Search for the cell housing the specified text and yield its (X, Y) center coordinate. 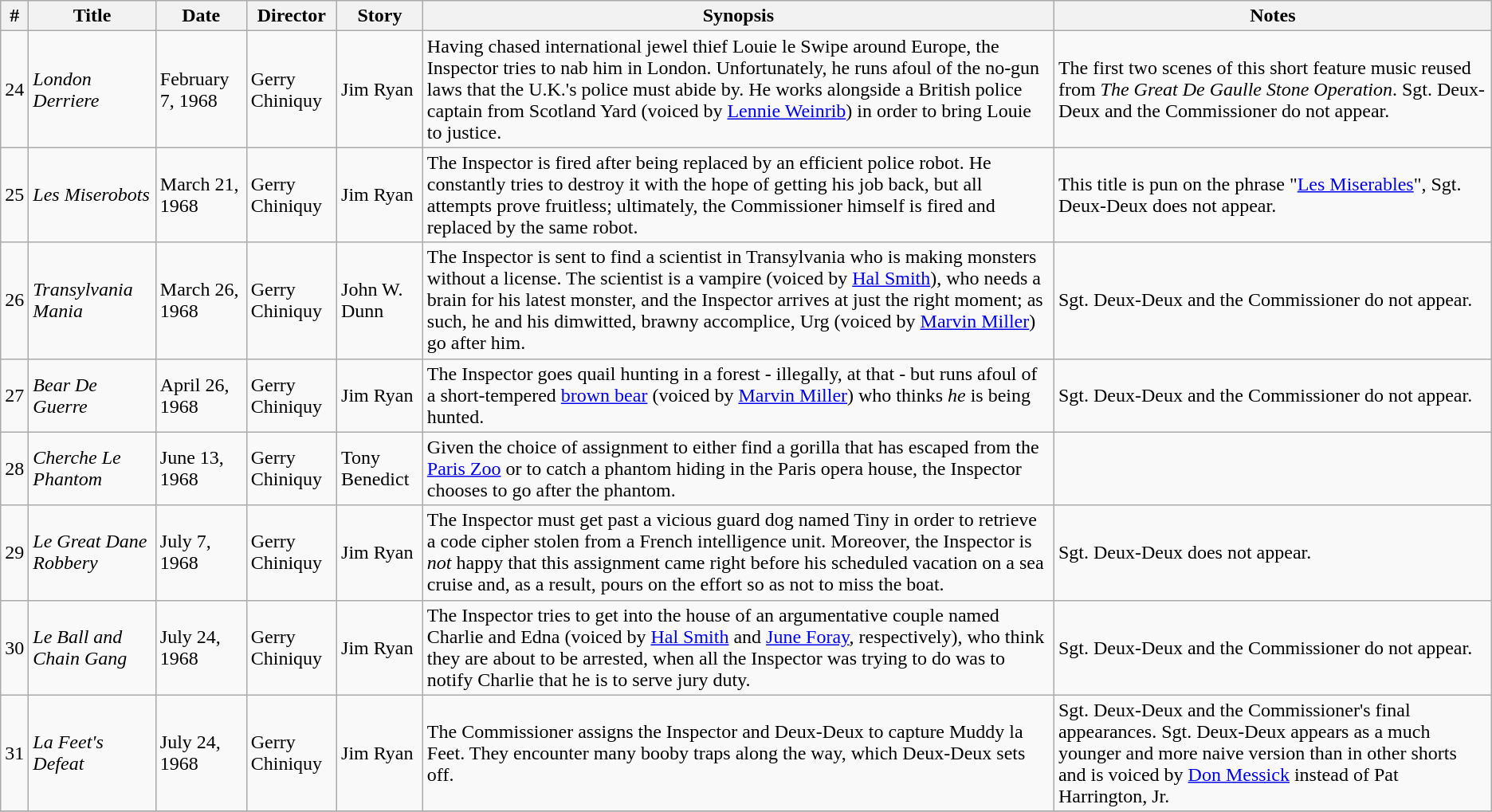
29 (14, 553)
Sgt. Deux-Deux does not appear. (1272, 553)
Synopsis (738, 16)
Date (201, 16)
Title (92, 16)
This title is pun on the phrase "Les Miserables", Sgt. Deux-Deux does not appear. (1272, 194)
26 (14, 300)
Notes (1272, 16)
Cherche Le Phantom (92, 469)
28 (14, 469)
30 (14, 647)
July 7, 1968 (201, 553)
June 13, 1968 (201, 469)
27 (14, 395)
Le Ball and Chain Gang (92, 647)
24 (14, 89)
Director (292, 16)
Story (380, 16)
La Feet's Defeat (92, 753)
March 21, 1968 (201, 194)
John W. Dunn (380, 300)
# (14, 16)
Tony Benedict (380, 469)
31 (14, 753)
March 26, 1968 (201, 300)
February 7, 1968 (201, 89)
April 26, 1968 (201, 395)
Les Miserobots (92, 194)
Le Great Dane Robbery (92, 553)
25 (14, 194)
Transylvania Mania (92, 300)
London Derriere (92, 89)
Bear De Guerre (92, 395)
The first two scenes of this short feature music reused from The Great De Gaulle Stone Operation. Sgt. Deux-Deux and the Commissioner do not appear. (1272, 89)
